Identify which cell holds the provided text, then report its [X, Y] central coordinate. 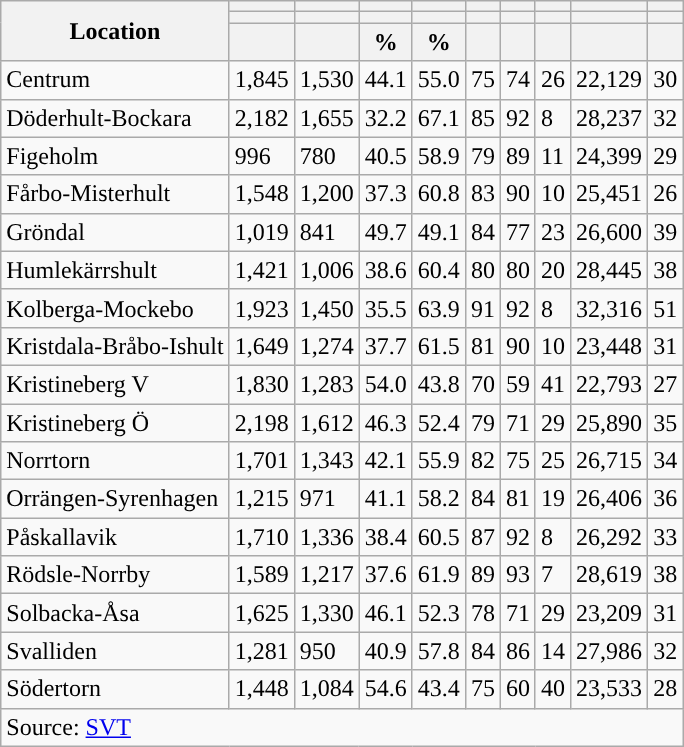
Centrum [115, 80]
25,890 [610, 423]
1,701 [262, 461]
83 [482, 194]
35.5 [386, 308]
42.1 [386, 461]
91 [482, 308]
85 [482, 118]
14 [552, 651]
1,215 [262, 499]
37.3 [386, 194]
26,715 [610, 461]
26,406 [610, 499]
67.1 [438, 118]
1,589 [262, 575]
Solbacka-Åsa [115, 613]
Norrtorn [115, 461]
40 [552, 689]
40.5 [386, 156]
55.9 [438, 461]
37.7 [386, 346]
61.9 [438, 575]
32.2 [386, 118]
43.8 [438, 384]
1,283 [326, 384]
23,448 [610, 346]
Humlekärrshult [115, 270]
1,084 [326, 689]
Svalliden [115, 651]
Döderhult-Bockara [115, 118]
Figeholm [115, 156]
1,830 [262, 384]
1,006 [326, 270]
1,530 [326, 80]
35 [666, 423]
1,845 [262, 80]
34 [666, 461]
39 [666, 232]
1,200 [326, 194]
78 [482, 613]
52.4 [438, 423]
Kristineberg Ö [115, 423]
82 [482, 461]
1,281 [262, 651]
44.1 [386, 80]
60.5 [438, 537]
60.8 [438, 194]
Gröndal [115, 232]
23,533 [610, 689]
1,923 [262, 308]
971 [326, 499]
1,421 [262, 270]
26,292 [610, 537]
43.4 [438, 689]
23 [552, 232]
52.3 [438, 613]
46.1 [386, 613]
19 [552, 499]
32,316 [610, 308]
25 [552, 461]
950 [326, 651]
58.9 [438, 156]
996 [262, 156]
1,649 [262, 346]
93 [518, 575]
74 [518, 80]
Kristdala-Bråbo-Ishult [115, 346]
Orrängen-Syrenhagen [115, 499]
Påskallavik [115, 537]
28,237 [610, 118]
41 [552, 384]
30 [666, 80]
27,986 [610, 651]
1,274 [326, 346]
26,600 [610, 232]
2,198 [262, 423]
1,343 [326, 461]
60 [518, 689]
22,793 [610, 384]
1,336 [326, 537]
Kolberga-Mockebo [115, 308]
Södertorn [115, 689]
70 [482, 384]
1,625 [262, 613]
Kristineberg V [115, 384]
11 [552, 156]
40.9 [386, 651]
59 [518, 384]
49.7 [386, 232]
41.1 [386, 499]
25,451 [610, 194]
Location [115, 31]
22,129 [610, 80]
28,619 [610, 575]
54.0 [386, 384]
86 [518, 651]
51 [666, 308]
1,548 [262, 194]
841 [326, 232]
1,450 [326, 308]
33 [666, 537]
87 [482, 537]
1,612 [326, 423]
37.6 [386, 575]
1,019 [262, 232]
38.4 [386, 537]
55.0 [438, 80]
38.6 [386, 270]
63.9 [438, 308]
780 [326, 156]
1,710 [262, 537]
2,182 [262, 118]
23,209 [610, 613]
Fårbo-Misterhult [115, 194]
61.5 [438, 346]
1,217 [326, 575]
20 [552, 270]
Rödsle-Norrby [115, 575]
24,399 [610, 156]
77 [518, 232]
7 [552, 575]
36 [666, 499]
28 [666, 689]
1,448 [262, 689]
1,330 [326, 613]
28,445 [610, 270]
57.8 [438, 651]
54.6 [386, 689]
Source: SVT [342, 727]
27 [666, 384]
58.2 [438, 499]
60.4 [438, 270]
46.3 [386, 423]
49.1 [438, 232]
1,655 [326, 118]
